Find where the given text appears and provide that cell's center as (X, Y) coordinate. 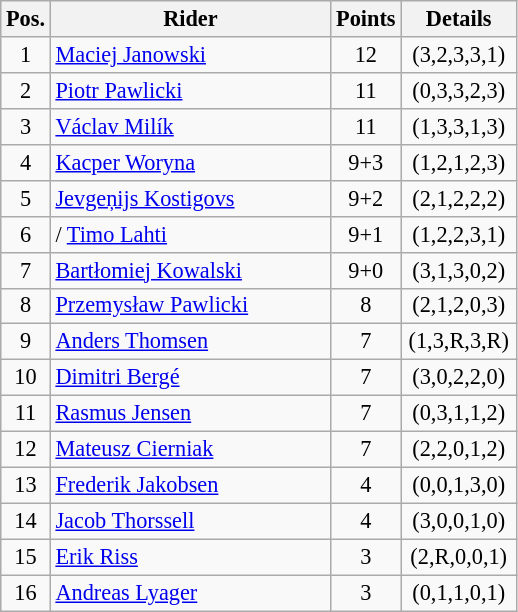
Jevgeņijs Kostigovs (190, 198)
Piotr Pawlicki (190, 90)
(2,1,2,2,2) (458, 198)
1 (26, 55)
10 (26, 378)
15 (26, 557)
Erik Riss (190, 557)
Rider (190, 19)
Maciej Janowski (190, 55)
Bartłomiej Kowalski (190, 270)
Przemysław Pawlicki (190, 306)
/ Timo Lahti (190, 234)
5 (26, 198)
9+2 (366, 198)
(2,2,0,1,2) (458, 450)
Points (366, 19)
(1,3,3,1,3) (458, 126)
(3,0,0,1,0) (458, 521)
(3,2,3,3,1) (458, 55)
2 (26, 90)
(3,0,2,2,0) (458, 378)
(0,3,3,2,3) (458, 90)
Kacper Woryna (190, 162)
Anders Thomsen (190, 342)
(3,1,3,0,2) (458, 270)
(2,R,0,0,1) (458, 557)
9+3 (366, 162)
9+1 (366, 234)
Rasmus Jensen (190, 414)
Pos. (26, 19)
(1,2,1,2,3) (458, 162)
Jacob Thorssell (190, 521)
Václav Milík (190, 126)
(0,3,1,1,2) (458, 414)
14 (26, 521)
13 (26, 485)
(1,3,R,3,R) (458, 342)
(0,0,1,3,0) (458, 485)
(1,2,2,3,1) (458, 234)
Details (458, 19)
Mateusz Cierniak (190, 450)
Andreas Lyager (190, 593)
9+0 (366, 270)
(2,1,2,0,3) (458, 306)
9 (26, 342)
16 (26, 593)
Dimitri Bergé (190, 378)
Frederik Jakobsen (190, 485)
(0,1,1,0,1) (458, 593)
6 (26, 234)
